Return the [X, Y] coordinate for the center point of the cell that contains the specified text.  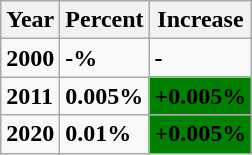
Year [30, 20]
Percent [104, 20]
Increase [200, 20]
2000 [30, 58]
2020 [30, 134]
0.005% [104, 96]
2011 [30, 96]
0.01% [104, 134]
- [200, 58]
-% [104, 58]
